Extract the [x, y] coordinate from the center of the cell holding the provided text.  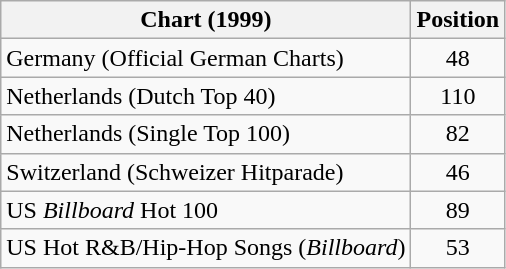
Chart (1999) [206, 20]
82 [458, 134]
US Billboard Hot 100 [206, 210]
46 [458, 172]
110 [458, 96]
Position [458, 20]
89 [458, 210]
53 [458, 248]
Germany (Official German Charts) [206, 58]
Netherlands (Dutch Top 40) [206, 96]
Netherlands (Single Top 100) [206, 134]
US Hot R&B/Hip-Hop Songs (Billboard) [206, 248]
48 [458, 58]
Switzerland (Schweizer Hitparade) [206, 172]
